Scan for the cell matching the given text and deliver its [x, y] coordinate at center. 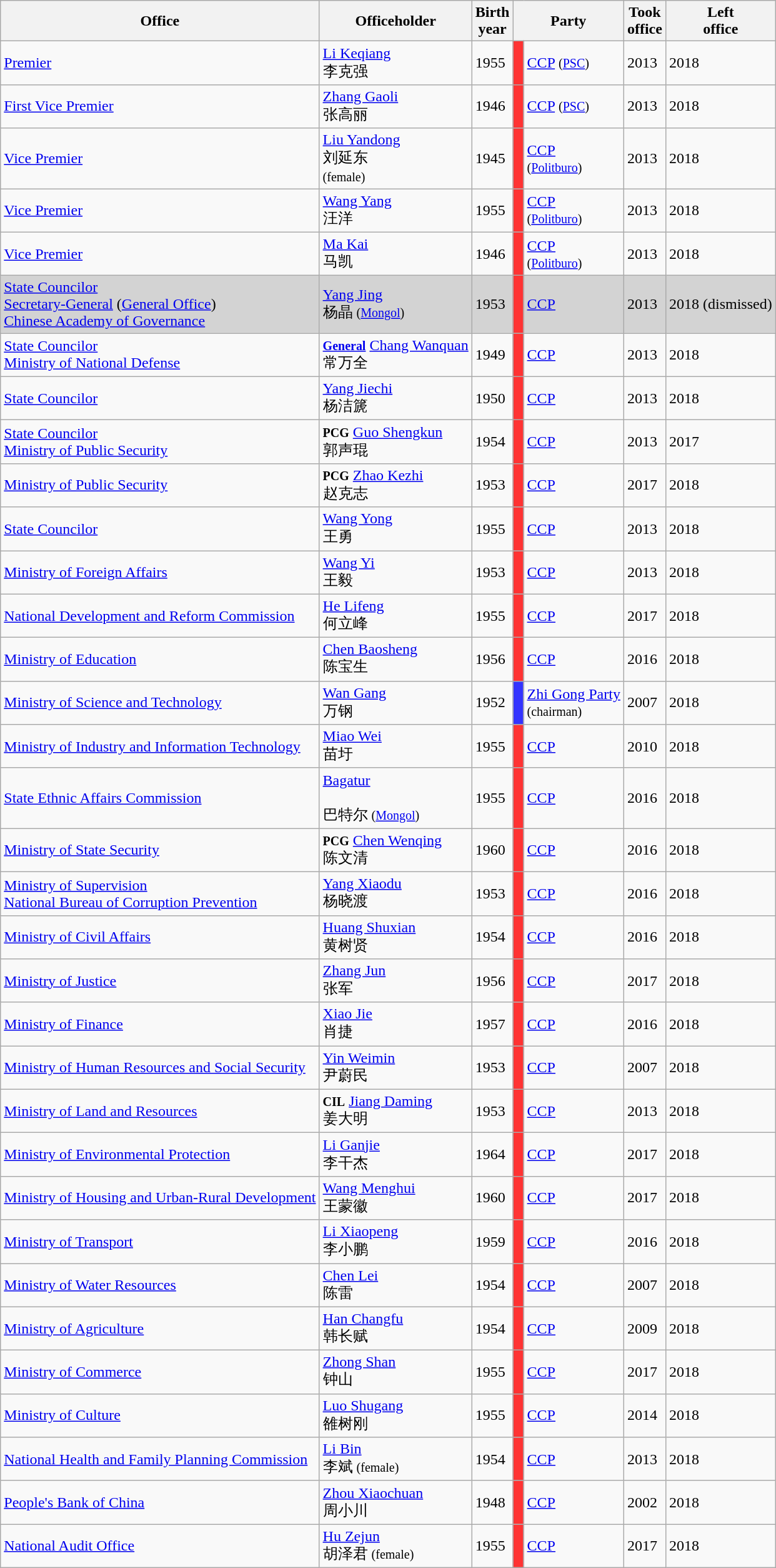
Party [569, 21]
Zhang Gaoli张高丽 [395, 106]
Ministry of Public Security [160, 485]
Officeholder [395, 21]
Ministry of Agriculture [160, 1329]
Miao Wei苗圩 [395, 746]
Wan Gang万钢 [395, 703]
1949 [492, 355]
Ministry of Transport [160, 1242]
National Audit Office [160, 1546]
Luo Shugang雒树刚 [395, 1415]
Birthyear [492, 21]
Hu Zejun胡泽君 (female) [395, 1546]
Chen Baosheng陈宝生 [395, 660]
State CouncilorMinistry of Public Security [160, 442]
Ministry of Environmental Protection [160, 1155]
2002 [645, 1502]
Wang Yang汪洋 [395, 211]
People's Bank of China [160, 1502]
State Ethnic Affairs Commission [160, 798]
Wang Yong王勇 [395, 529]
Ministry of Land and Resources [160, 1111]
Li Xiaopeng李小鹏 [395, 1242]
1945 [492, 159]
Chen Lei陈雷 [395, 1285]
Ministry of SupervisionNational Bureau of Corruption Prevention [160, 893]
Premier [160, 63]
State CouncilorMinistry of National Defense [160, 355]
Zhang Jun张军 [395, 981]
2014 [645, 1415]
Ministry of Culture [160, 1415]
1952 [492, 703]
Ministry of Housing and Urban-Rural Development [160, 1198]
Tookoffice [645, 21]
Ministry of Education [160, 660]
2009 [645, 1329]
Li Bin李斌 (female) [395, 1459]
PCG Guo Shengkun郭声琨 [395, 442]
Ma Kai马凯 [395, 254]
Ministry of Water Resources [160, 1285]
Ministry of Finance [160, 1024]
Zhi Gong Party(chairman) [574, 703]
Ministry of Human Resources and Social Security [160, 1068]
Bagatur巴特尔 (Mongol) [395, 798]
Ministry of State Security [160, 850]
Li Keqiang李克强 [395, 63]
Li Ganjie李干杰 [395, 1155]
Yang Jing杨晶 (Mongol) [395, 304]
Xiao Jie肖捷 [395, 1024]
Wang Yi王毅 [395, 572]
Ministry of Commerce [160, 1372]
General Chang Wanquan常万全 [395, 355]
2018 (dismissed) [720, 304]
Yin Weimin尹蔚民 [395, 1068]
Ministry of Foreign Affairs [160, 572]
Ministry of Science and Technology [160, 703]
Yang Xiaodu杨晓渡 [395, 893]
State CouncilorSecretary-General (General Office)Chinese Academy of Governance [160, 304]
He Lifeng何立峰 [395, 616]
2010 [645, 746]
Han Changfu韩长赋 [395, 1329]
PCG Zhao Kezhi赵克志 [395, 485]
1948 [492, 1502]
CIL Jiang Daming姜大明 [395, 1111]
Yang Jiechi杨洁篪 [395, 398]
Zhou Xiaochuan周小川 [395, 1502]
Leftoffice [720, 21]
Ministry of Industry and Information Technology [160, 746]
Liu Yandong刘延东(female) [395, 159]
1957 [492, 1024]
First Vice Premier [160, 106]
National Development and Reform Commission [160, 616]
1959 [492, 1242]
Huang Shuxian黄树贤 [395, 937]
1950 [492, 398]
National Health and Family Planning Commission [160, 1459]
Ministry of Civil Affairs [160, 937]
PCG Chen Wenqing陈文清 [395, 850]
Ministry of Justice [160, 981]
Zhong Shan钟山 [395, 1372]
1964 [492, 1155]
Wang Menghui王蒙徽 [395, 1198]
Office [160, 21]
